Detect which cell encompasses the target text, then output its (X, Y) center coordinate. 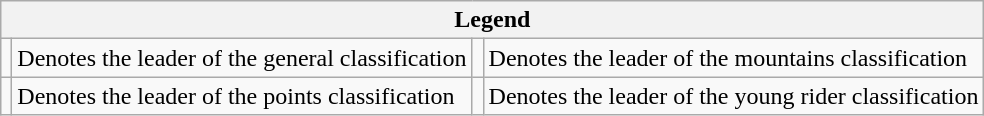
Denotes the leader of the general classification (242, 58)
Denotes the leader of the mountains classification (734, 58)
Legend (492, 20)
Denotes the leader of the young rider classification (734, 96)
Denotes the leader of the points classification (242, 96)
